Return [X, Y] of the center of cell containing provided text 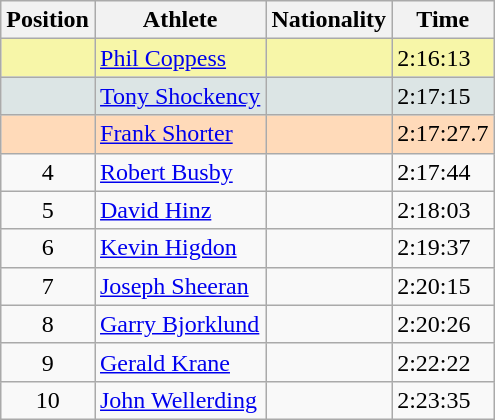
2:23:35 [443, 400]
7 [48, 286]
2:17:27.7 [443, 134]
Frank Shorter [180, 134]
5 [48, 210]
9 [48, 362]
2:19:37 [443, 248]
10 [48, 400]
Joseph Sheeran [180, 286]
Robert Busby [180, 172]
2:17:15 [443, 96]
Position [48, 20]
Kevin Higdon [180, 248]
6 [48, 248]
John Wellerding [180, 400]
2:18:03 [443, 210]
David Hinz [180, 210]
2:20:26 [443, 324]
2:22:22 [443, 362]
2:17:44 [443, 172]
Phil Coppess [180, 58]
Tony Shockency [180, 96]
2:16:13 [443, 58]
Garry Bjorklund [180, 324]
Nationality [329, 20]
Athlete [180, 20]
Time [443, 20]
4 [48, 172]
8 [48, 324]
Gerald Krane [180, 362]
2:20:15 [443, 286]
